Pinpoint the cell where the given text exists, returning its [x, y] midpoint coordinate. 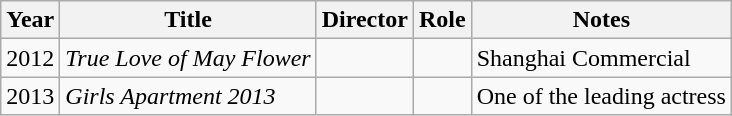
Shanghai Commercial [601, 58]
Year [30, 20]
2013 [30, 96]
Girls Apartment 2013 [188, 96]
2012 [30, 58]
Director [364, 20]
True Love of May Flower [188, 58]
Role [442, 20]
Notes [601, 20]
One of the leading actress [601, 96]
Title [188, 20]
